Scan for the cell matching the given text and deliver its (x, y) coordinate at center. 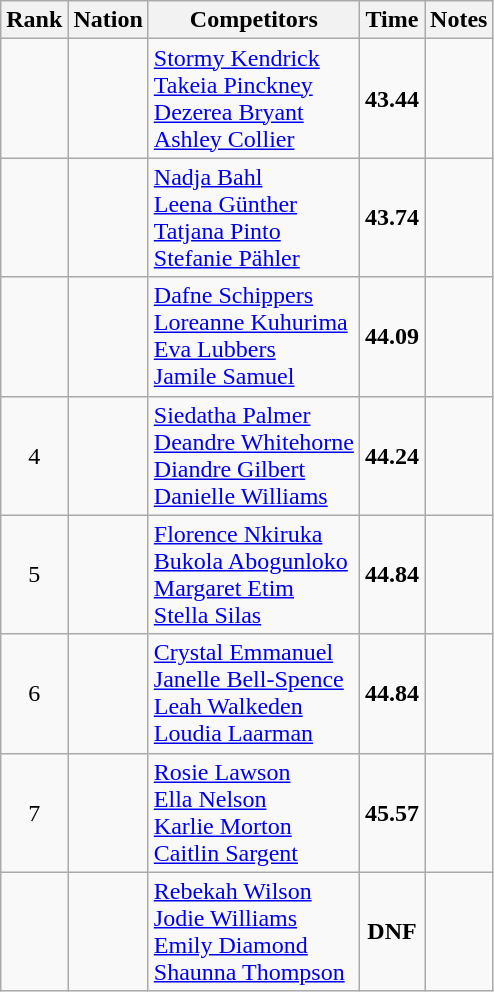
DNF (392, 932)
Notes (459, 20)
Florence NkirukaBukola AbogunlokoMargaret EtimStella Silas (254, 574)
Nadja BahlLeena GüntherTatjana PintoStefanie Pähler (254, 218)
44.24 (392, 456)
5 (34, 574)
43.74 (392, 218)
Dafne SchippersLoreanne KuhurimaEva LubbersJamile Samuel (254, 336)
Rosie LawsonElla NelsonKarlie MortonCaitlin Sargent (254, 812)
Rank (34, 20)
44.09 (392, 336)
Competitors (254, 20)
43.44 (392, 98)
Time (392, 20)
7 (34, 812)
6 (34, 694)
Crystal EmmanuelJanelle Bell-SpenceLeah WalkedenLoudia Laarman (254, 694)
Nation (108, 20)
Stormy KendrickTakeia PinckneyDezerea BryantAshley Collier (254, 98)
4 (34, 456)
Siedatha PalmerDeandre WhitehorneDiandre GilbertDanielle Williams (254, 456)
Rebekah WilsonJodie WilliamsEmily DiamondShaunna Thompson (254, 932)
45.57 (392, 812)
